Determine the (X, Y) coordinate at the center of the cell enclosing the given text.  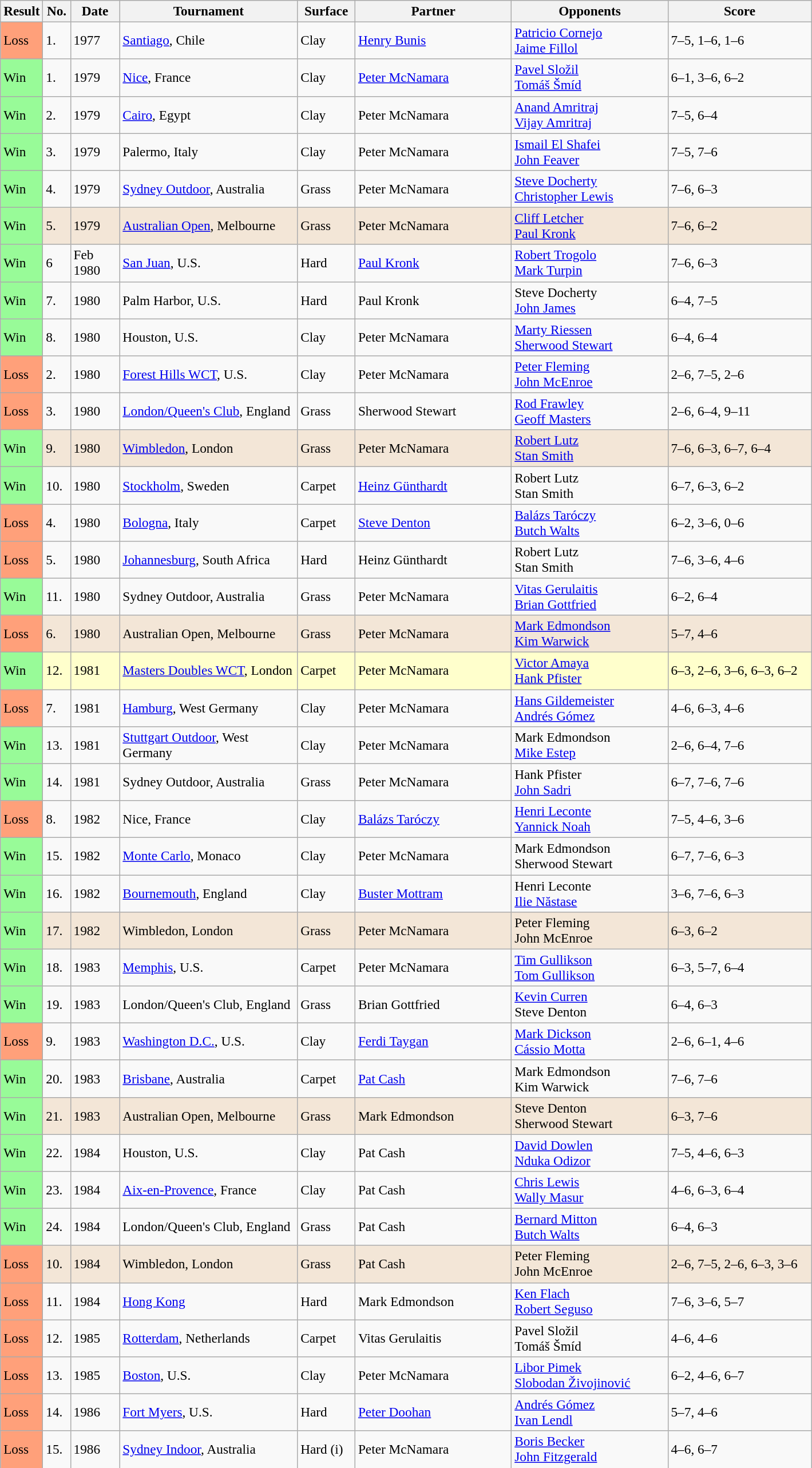
6 (57, 263)
Chris Lewis Wally Masur (589, 1189)
Surface (326, 11)
Sherwood Stewart (434, 411)
4–6, 6–3, 6–4 (739, 1189)
6–1, 3–6, 6–2 (739, 78)
Bournemouth, England (208, 893)
6–2, 3–6, 0–6 (739, 522)
7–5, 4–6, 3–6 (739, 818)
Andrés Gómez Ivan Lendl (589, 1412)
Partner (434, 11)
7–6, 7–6 (739, 1078)
20. (57, 1078)
Ken Flach Robert Seguso (589, 1301)
7–6, 3–6, 5–7 (739, 1301)
Robert Trogolo Mark Turpin (589, 263)
Score (739, 11)
Hans Gildemeister Andrés Gómez (589, 707)
17. (57, 931)
22. (57, 1153)
3–6, 7–6, 6–3 (739, 893)
7–5, 6–4 (739, 114)
Result (22, 11)
Monte Carlo, Monaco (208, 856)
6–7, 7–6, 7–6 (739, 782)
6. (57, 634)
6–4, 7–5 (739, 300)
Victor Amaya Hank Pfister (589, 671)
Cairo, Egypt (208, 114)
Cliff Letcher Paul Kronk (589, 225)
Bernard Mitton Butch Walts (589, 1227)
1977 (95, 40)
Rotterdam, Netherlands (208, 1338)
Tournament (208, 11)
Balázs Taróczy Butch Walts (589, 522)
Kevin Curren Steve Denton (589, 1004)
2–6, 6–4, 9–11 (739, 411)
Stockholm, Sweden (208, 485)
Palm Harbor, U.S. (208, 300)
Date (95, 11)
Palermo, Italy (208, 151)
Patricio Cornejo Jaime Fillol (589, 40)
Aix-en-Provence, France (208, 1189)
19. (57, 1004)
16. (57, 893)
Steve Docherty John James (589, 300)
2–6, 7–5, 2–6, 6–3, 3–6 (739, 1264)
6–7, 7–6, 6–3 (739, 856)
San Juan, U.S. (208, 263)
No. (57, 11)
6–3, 6–2 (739, 931)
Henri Leconte Yannick Noah (589, 818)
Feb 1980 (95, 263)
Hamburg, West Germany (208, 707)
Henry Bunis (434, 40)
6–2, 4–6, 6–7 (739, 1375)
6–2, 6–4 (739, 596)
7–5, 4–6, 6–3 (739, 1153)
David Dowlen Nduka Odizor (589, 1153)
21. (57, 1116)
Santiago, Chile (208, 40)
Ferdi Taygan (434, 1042)
Vitas Gerulaitis Brian Gottfried (589, 596)
Hong Kong (208, 1301)
2–6, 6–4, 7–6 (739, 745)
Hard (i) (326, 1449)
Rod Frawley Geoff Masters (589, 411)
Vitas Gerulaitis (434, 1338)
Balázs Taróczy (434, 818)
Fort Myers, U.S. (208, 1412)
Mark Edmondson Mike Estep (589, 745)
Masters Doubles WCT, London (208, 671)
4–6, 6–3, 4–6 (739, 707)
7–6, 6–3, 6–7, 6–4 (739, 449)
Boris Becker John Fitzgerald (589, 1449)
Ismail El Shafei John Feaver (589, 151)
Steve Docherty Christopher Lewis (589, 189)
24. (57, 1227)
2–6, 6–1, 4–6 (739, 1042)
Steve Denton Sherwood Stewart (589, 1116)
6–4, 6–4 (739, 337)
6–7, 6–3, 6–2 (739, 485)
Henri Leconte Ilie Năstase (589, 893)
7–6, 3–6, 4–6 (739, 560)
Forest Hills WCT, U.S. (208, 374)
6–3, 2–6, 3–6, 6–3, 6–2 (739, 671)
Opponents (589, 11)
Memphis, U.S. (208, 967)
7–6, 6–2 (739, 225)
Peter Doohan (434, 1412)
18. (57, 967)
2–6, 7–5, 2–6 (739, 374)
Bologna, Italy (208, 522)
7–5, 7–6 (739, 151)
Hank Pfister John Sadri (589, 782)
Mark Edmondson Sherwood Stewart (589, 856)
Steve Denton (434, 522)
Washington D.C., U.S. (208, 1042)
Johannesburg, South Africa (208, 560)
Marty Riessen Sherwood Stewart (589, 337)
4–6, 6–7 (739, 1449)
4–6, 4–6 (739, 1338)
6–3, 5–7, 6–4 (739, 967)
Libor Pimek Slobodan Živojinović (589, 1375)
Brian Gottfried (434, 1004)
Mark Dickson Cássio Motta (589, 1042)
7–5, 1–6, 1–6 (739, 40)
Anand Amritraj Vijay Amritraj (589, 114)
Tim Gullikson Tom Gullikson (589, 967)
Buster Mottram (434, 893)
Boston, U.S. (208, 1375)
Sydney Indoor, Australia (208, 1449)
Brisbane, Australia (208, 1078)
23. (57, 1189)
Stuttgart Outdoor, West Germany (208, 745)
6–3, 7–6 (739, 1116)
